Identify which cell holds the provided text, then report its (x, y) central coordinate. 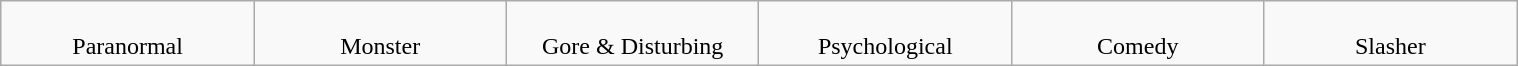
Comedy (1138, 34)
Psychological (886, 34)
Paranormal (128, 34)
Monster (380, 34)
Slasher (1390, 34)
Gore & Disturbing (632, 34)
